Locate the cell with the specified text and output its [X, Y] center coordinate. 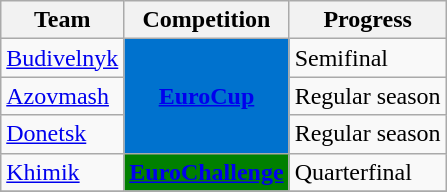
Azovmash [62, 96]
Budivelnyk [62, 58]
Competition [206, 20]
Team [62, 20]
Quarterfinal [368, 172]
EuroChallenge [206, 172]
EuroCup [206, 96]
Khimik [62, 172]
Progress [368, 20]
Donetsk [62, 134]
Semifinal [368, 58]
